Output the (X, Y) coordinate of the center of the cell containing the given text.  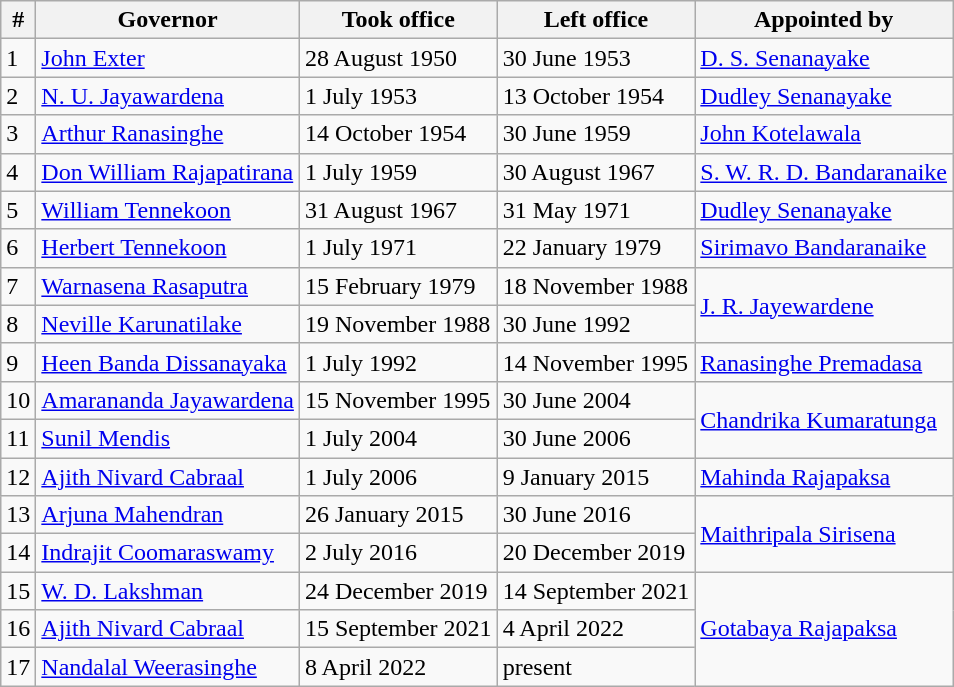
14 September 2021 (596, 591)
Governor (168, 20)
Sunil Mendis (168, 438)
John Exter (168, 58)
9 January 2015 (596, 477)
1 July 1959 (398, 172)
1 July 2004 (398, 438)
12 (18, 477)
30 June 2004 (596, 400)
15 (18, 591)
6 (18, 248)
present (596, 667)
Warnasena Rasaputra (168, 286)
William Tennekoon (168, 210)
14 October 1954 (398, 134)
Ranasinghe Premadasa (824, 362)
# (18, 20)
4 April 2022 (596, 629)
Left office (596, 20)
30 June 2016 (596, 515)
Chandrika Kumaratunga (824, 419)
Amarananda Jayawardena (168, 400)
Neville Karunatilake (168, 324)
30 June 1992 (596, 324)
9 (18, 362)
Arjuna Mahendran (168, 515)
Gotabaya Rajapaksa (824, 629)
7 (18, 286)
28 August 1950 (398, 58)
20 December 2019 (596, 553)
22 January 1979 (596, 248)
15 February 1979 (398, 286)
31 August 1967 (398, 210)
S. W. R. D. Bandaranaike (824, 172)
1 July 2006 (398, 477)
Arthur Ranasinghe (168, 134)
11 (18, 438)
2 July 2016 (398, 553)
Sirimavo Bandaranaike (824, 248)
30 June 1959 (596, 134)
17 (18, 667)
Don William Rajapatirana (168, 172)
30 August 1967 (596, 172)
19 November 1988 (398, 324)
18 November 1988 (596, 286)
1 July 1992 (398, 362)
W. D. Lakshman (168, 591)
Heen Banda Dissanayaka (168, 362)
1 (18, 58)
1 July 1971 (398, 248)
Appointed by (824, 20)
14 November 1995 (596, 362)
N. U. Jayawardena (168, 96)
5 (18, 210)
13 (18, 515)
4 (18, 172)
1 July 1953 (398, 96)
Nandalal Weerasinghe (168, 667)
24 December 2019 (398, 591)
Herbert Tennekoon (168, 248)
15 September 2021 (398, 629)
John Kotelawala (824, 134)
13 October 1954 (596, 96)
14 (18, 553)
16 (18, 629)
10 (18, 400)
30 June 2006 (596, 438)
31 May 1971 (596, 210)
8 (18, 324)
3 (18, 134)
Mahinda Rajapaksa (824, 477)
Maithripala Sirisena (824, 534)
30 June 1953 (596, 58)
15 November 1995 (398, 400)
26 January 2015 (398, 515)
8 April 2022 (398, 667)
Took office (398, 20)
2 (18, 96)
Indrajit Coomaraswamy (168, 553)
D. S. Senanayake (824, 58)
J. R. Jayewardene (824, 305)
